Output the [X, Y] coordinate of the center of the cell containing the given text.  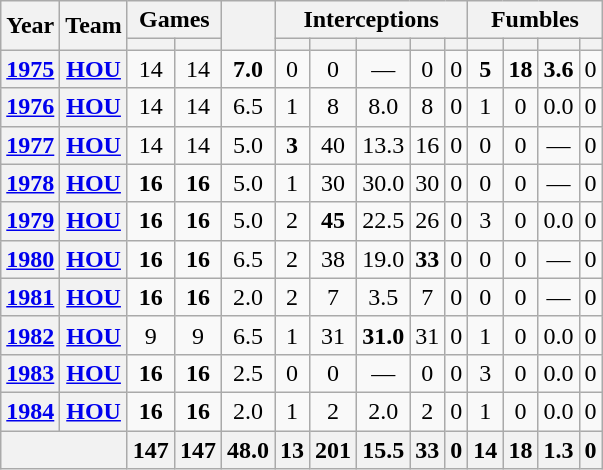
1977 [30, 145]
30.0 [384, 183]
Fumbles [535, 20]
15.5 [384, 449]
1979 [30, 221]
1982 [30, 335]
40 [334, 145]
1978 [30, 183]
2.5 [248, 373]
19.0 [384, 259]
13 [292, 449]
13.3 [384, 145]
Games [174, 20]
45 [334, 221]
Year [30, 26]
26 [428, 221]
1983 [30, 373]
8.0 [384, 107]
22.5 [384, 221]
31.0 [384, 335]
1976 [30, 107]
1975 [30, 69]
1981 [30, 297]
38 [334, 259]
7.0 [248, 69]
201 [334, 449]
1.3 [558, 449]
3.5 [384, 297]
1980 [30, 259]
Team [94, 26]
3.6 [558, 69]
5 [486, 69]
Interceptions [372, 20]
48.0 [248, 449]
1984 [30, 411]
